Pinpoint the cell where the given text exists, returning its [X, Y] midpoint coordinate. 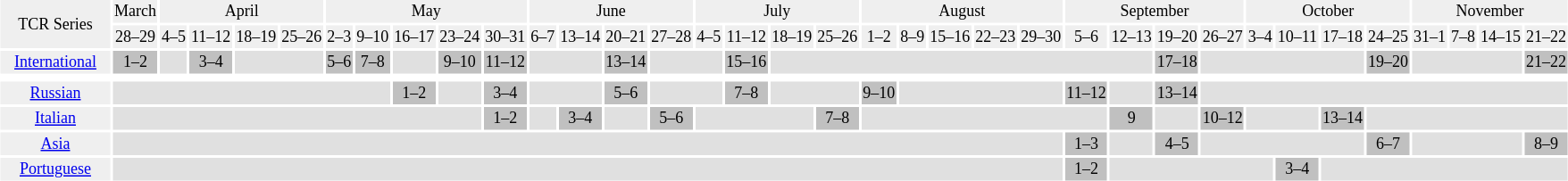
July [777, 12]
November [1490, 12]
23–24 [460, 37]
Italian [55, 119]
26–27 [1222, 37]
14–15 [1500, 37]
International [55, 62]
June [611, 12]
29–30 [1041, 37]
September [1155, 12]
10–12 [1222, 119]
12–13 [1131, 37]
30–31 [505, 37]
Asia [55, 144]
May [427, 12]
October [1328, 12]
TCR Series [55, 24]
Russian [55, 94]
March [135, 12]
1–3 [1086, 144]
Portuguese [55, 169]
20–21 [626, 37]
27–28 [671, 37]
31–1 [1430, 37]
16–17 [414, 37]
April [241, 12]
22–23 [996, 37]
August [963, 12]
24–25 [1388, 37]
9 [1131, 119]
10–11 [1297, 37]
28–29 [135, 37]
2–3 [339, 37]
